Output the (X, Y) coordinate of the center of the cell containing the given text.  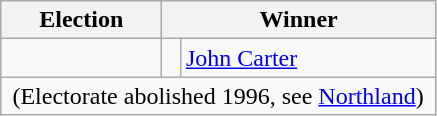
Winner (299, 20)
John Carter (308, 58)
(Electorate abolished 1996, see Northland) (218, 96)
Election (82, 20)
